Provide the [x, y] coordinate of the cell's center where the given text is located.  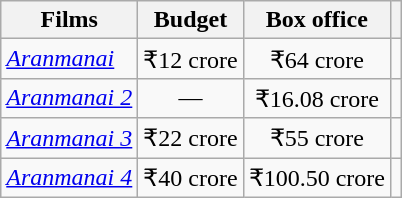
Films [70, 20]
— [190, 98]
Box office [316, 20]
₹16.08 crore [316, 98]
Budget [190, 20]
Aranmanai 2 [70, 98]
₹64 crore [316, 59]
Aranmanai 3 [70, 138]
₹100.50 crore [316, 178]
₹12 crore [190, 59]
₹22 crore [190, 138]
₹55 crore [316, 138]
Aranmanai [70, 59]
Aranmanai 4 [70, 178]
₹40 crore [190, 178]
